Pinpoint the cell where the given text exists, returning its [X, Y] midpoint coordinate. 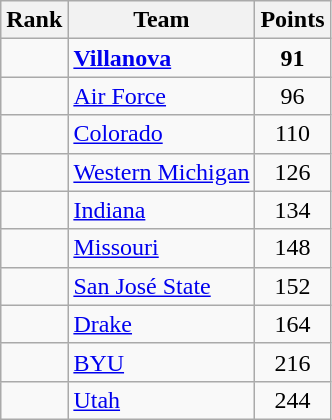
126 [292, 172]
96 [292, 96]
152 [292, 286]
Air Force [162, 96]
Team [162, 20]
134 [292, 210]
BYU [162, 362]
244 [292, 400]
216 [292, 362]
Western Michigan [162, 172]
91 [292, 58]
Villanova [162, 58]
San José State [162, 286]
Points [292, 20]
110 [292, 134]
Colorado [162, 134]
Indiana [162, 210]
148 [292, 248]
164 [292, 324]
Rank [34, 20]
Missouri [162, 248]
Drake [162, 324]
Utah [162, 400]
